Extract the [X, Y] coordinate from the center of the cell holding the provided text.  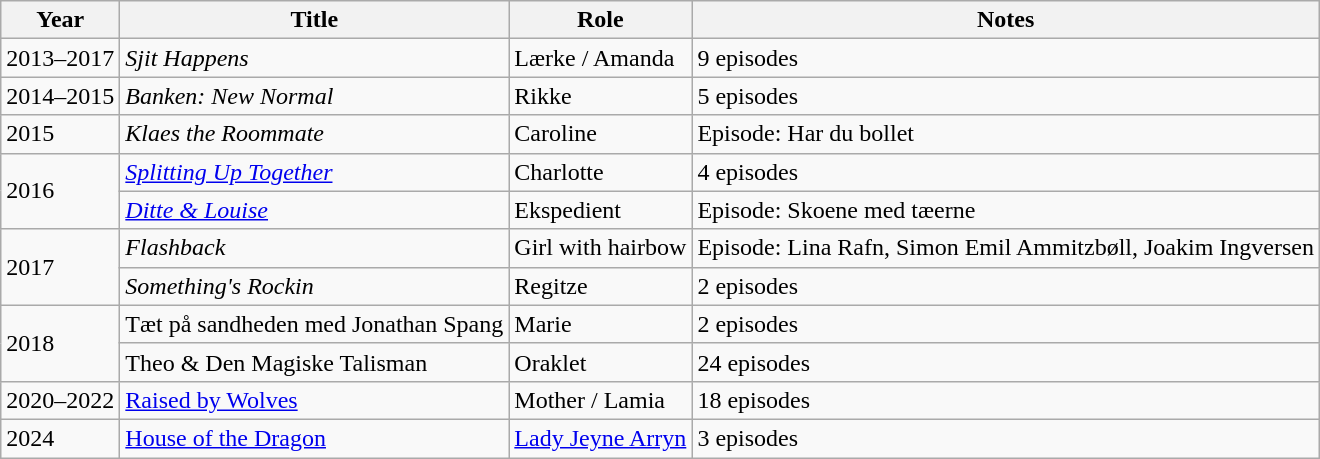
Ditte & Louise [314, 210]
Lady Jeyne Arryn [600, 438]
5 episodes [1006, 96]
2014–2015 [60, 96]
Klaes the Roommate [314, 134]
Splitting Up Together [314, 172]
Mother / Lamia [600, 400]
Episode: Skoene med tæerne [1006, 210]
Ekspedient [600, 210]
18 episodes [1006, 400]
Lærke / Amanda [600, 58]
Year [60, 20]
Marie [600, 324]
2018 [60, 343]
Girl with hairbow [600, 248]
Episode: Har du bollet [1006, 134]
9 episodes [1006, 58]
Notes [1006, 20]
Caroline [600, 134]
2020–2022 [60, 400]
24 episodes [1006, 362]
Title [314, 20]
2017 [60, 267]
Regitze [600, 286]
Rikke [600, 96]
Theo & Den Magiske Talisman [314, 362]
Role [600, 20]
2016 [60, 191]
3 episodes [1006, 438]
Tæt på sandheden med Jonathan Spang [314, 324]
4 episodes [1006, 172]
2013–2017 [60, 58]
Charlotte [600, 172]
Banken: New Normal [314, 96]
Episode: Lina Rafn, Simon Emil Ammitzbøll, Joakim Ingversen [1006, 248]
Flashback [314, 248]
Sjit Happens [314, 58]
House of the Dragon [314, 438]
2024 [60, 438]
Raised by Wolves [314, 400]
Oraklet [600, 362]
2015 [60, 134]
Something's Rockin [314, 286]
